Extract the (X, Y) coordinate from the center of the cell holding the provided text.  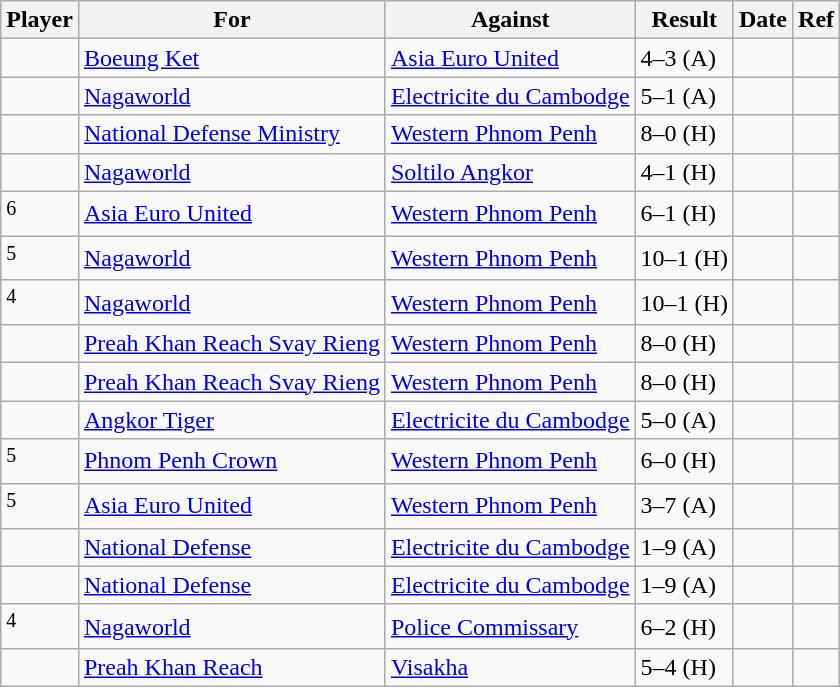
Player (40, 20)
Soltilo Angkor (510, 172)
Ref (816, 20)
6–0 (H) (684, 462)
5–4 (H) (684, 668)
6–2 (H) (684, 626)
4–3 (A) (684, 58)
Preah Khan Reach (232, 668)
Phnom Penh Crown (232, 462)
Angkor Tiger (232, 420)
National Defense Ministry (232, 134)
6–1 (H) (684, 214)
6 (40, 214)
Date (762, 20)
Result (684, 20)
Visakha (510, 668)
4–1 (H) (684, 172)
Against (510, 20)
Police Commissary (510, 626)
3–7 (A) (684, 506)
For (232, 20)
5–0 (A) (684, 420)
Boeung Ket (232, 58)
5–1 (A) (684, 96)
